Capture the cell that displays the provided text and extract its (X, Y) central coordinate. 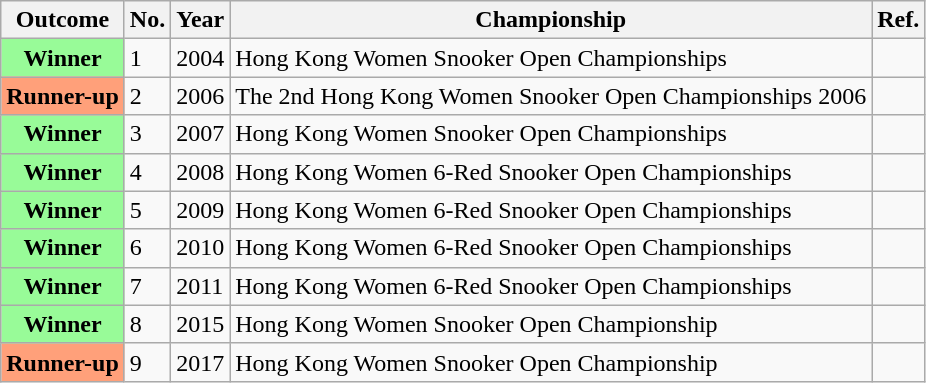
4 (147, 172)
2007 (200, 134)
1 (147, 58)
2006 (200, 96)
2009 (200, 210)
2010 (200, 248)
2015 (200, 324)
Ref. (898, 20)
2011 (200, 286)
2 (147, 96)
7 (147, 286)
Year (200, 20)
5 (147, 210)
8 (147, 324)
6 (147, 248)
3 (147, 134)
2008 (200, 172)
2004 (200, 58)
Outcome (63, 20)
No. (147, 20)
9 (147, 362)
2017 (200, 362)
The 2nd Hong Kong Women Snooker Open Championships 2006 (551, 96)
Championship (551, 20)
